Identify which cell holds the provided text, then report its [x, y] central coordinate. 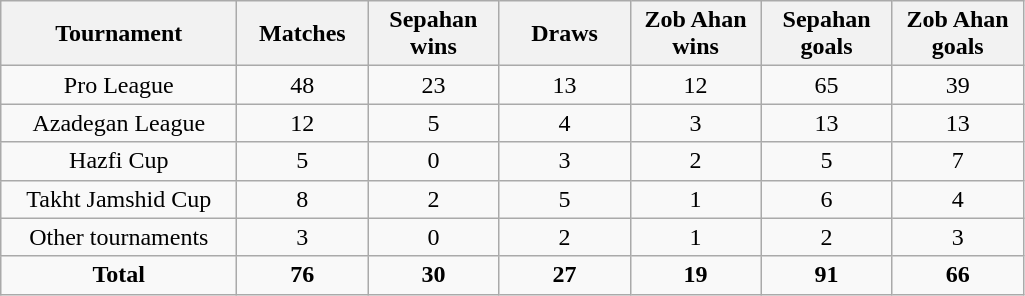
30 [434, 275]
7 [958, 161]
Matches [302, 34]
Pro League [119, 85]
Tournament [119, 34]
66 [958, 275]
39 [958, 85]
19 [696, 275]
Sepahan goals [826, 34]
27 [564, 275]
Zob Ahan goals [958, 34]
Zob Ahan wins [696, 34]
Takht Jamshid Cup [119, 199]
Total [119, 275]
91 [826, 275]
Sepahan wins [434, 34]
76 [302, 275]
Azadegan League [119, 123]
Other tournaments [119, 237]
Hazfi Cup [119, 161]
6 [826, 199]
Draws [564, 34]
23 [434, 85]
48 [302, 85]
8 [302, 199]
65 [826, 85]
